Pinpoint the cell where the given text exists, returning its (x, y) midpoint coordinate. 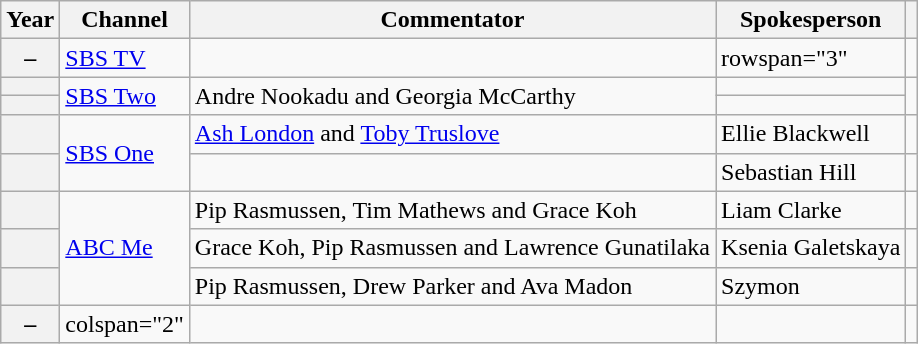
SBS Two (125, 96)
colspan="2" (125, 324)
Spokesperson (811, 20)
SBS TV (125, 58)
Sebastian Hill (811, 172)
Commentator (452, 20)
ABC Me (125, 248)
Liam Clarke (811, 210)
Pip Rasmussen, Tim Mathews and Grace Koh (452, 210)
Andre Nookadu and Georgia McCarthy (452, 96)
Grace Koh, Pip Rasmussen and Lawrence Gunatilaka (452, 248)
Ellie Blackwell (811, 134)
Year (30, 20)
SBS One (125, 153)
Szymon (811, 286)
rowspan="3" (811, 58)
Ash London and Toby Truslove (452, 134)
Pip Rasmussen, Drew Parker and Ava Madon (452, 286)
Ksenia Galetskaya (811, 248)
Channel (125, 20)
